Return the (x, y) coordinate for the center point of the cell that contains the specified text.  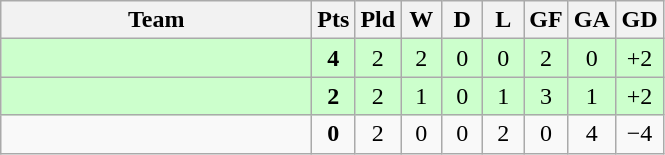
Pts (334, 20)
D (462, 20)
3 (546, 96)
GD (640, 20)
GF (546, 20)
L (504, 20)
W (422, 20)
Team (156, 20)
−4 (640, 134)
GA (592, 20)
Pld (378, 20)
